From the cell containing the given text, extract its center point as [x, y] coordinate. 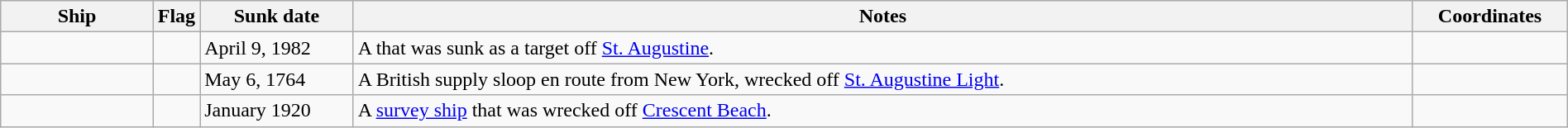
Coordinates [1490, 17]
Flag [176, 17]
April 9, 1982 [277, 48]
A survey ship that was wrecked off Crescent Beach. [883, 111]
Sunk date [277, 17]
May 6, 1764 [277, 79]
Notes [883, 17]
January 1920 [277, 111]
Ship [77, 17]
A British supply sloop en route from New York, wrecked off St. Augustine Light. [883, 79]
A that was sunk as a target off St. Augustine. [883, 48]
